For the text-containing cell, return its midpoint in (X, Y) coordinate format. 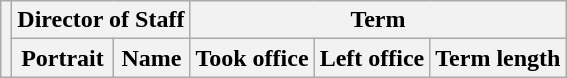
Term length (498, 58)
Left office (372, 58)
Term (378, 20)
Name (152, 58)
Portrait (62, 58)
Director of Staff (101, 20)
Took office (252, 58)
